Output the [X, Y] coordinate of the center of the cell containing the given text.  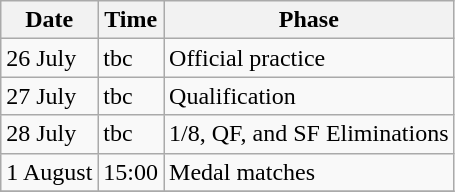
Date [50, 20]
Time [131, 20]
Medal matches [310, 172]
1 August [50, 172]
1/8, QF, and SF Eliminations [310, 134]
27 July [50, 96]
26 July [50, 58]
Qualification [310, 96]
Phase [310, 20]
Official practice [310, 58]
28 July [50, 134]
15:00 [131, 172]
